Determine the [X, Y] coordinate at the center of the cell enclosing the given text.  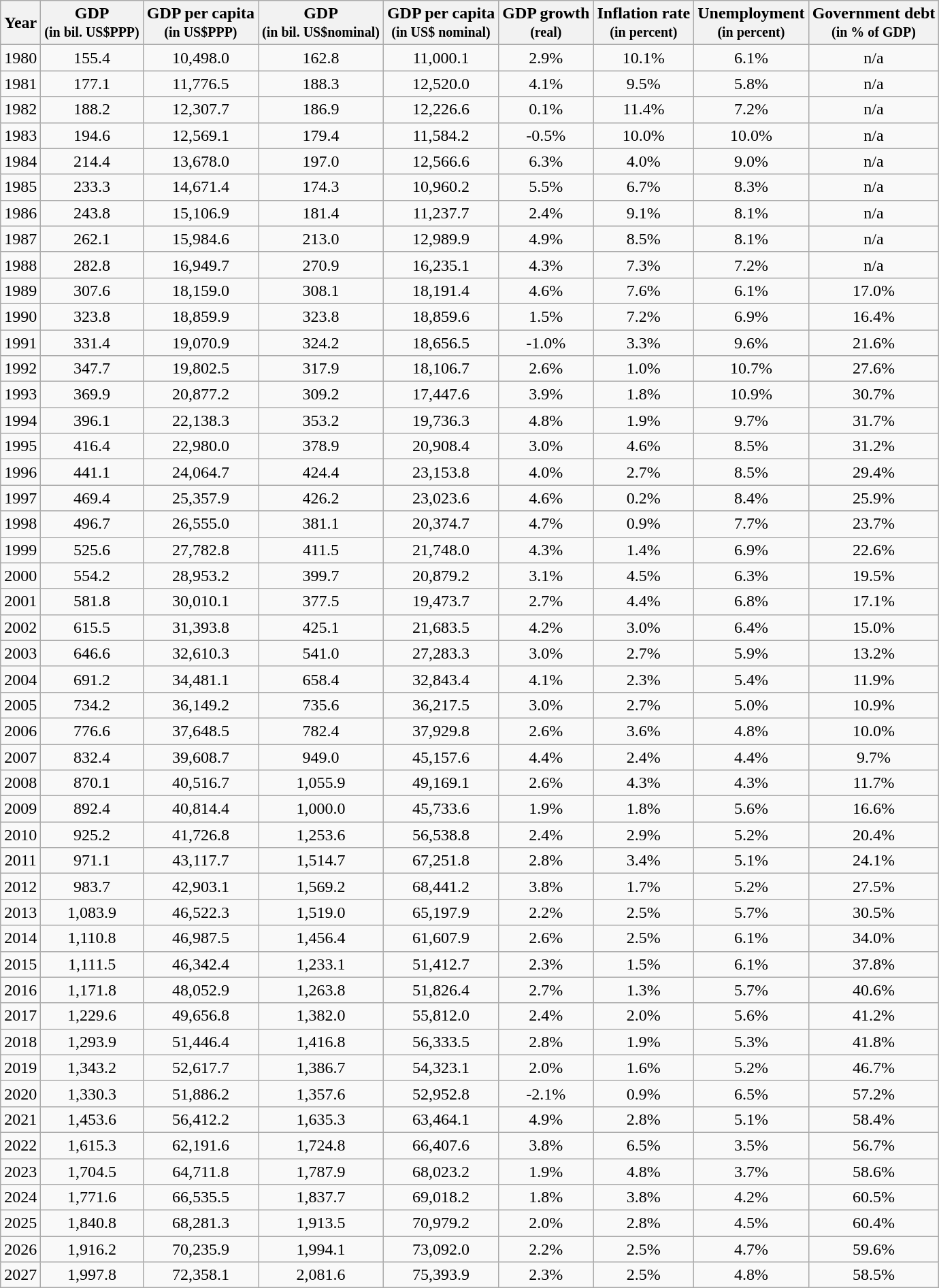
68,441.2 [441, 887]
1985 [20, 187]
1998 [20, 524]
GDP(in bil. US$nominal) [321, 23]
30.5% [874, 912]
65,197.9 [441, 912]
1988 [20, 265]
424.4 [321, 472]
1,840.8 [92, 1223]
425.1 [321, 627]
1,357.6 [321, 1093]
1,263.8 [321, 990]
41.2% [874, 1016]
1996 [20, 472]
1,615.3 [92, 1145]
2009 [20, 809]
21.6% [874, 342]
832.4 [92, 757]
2020 [20, 1093]
581.8 [92, 601]
20,877.2 [200, 395]
1999 [20, 550]
1,229.6 [92, 1016]
181.4 [321, 213]
0.2% [644, 498]
399.7 [321, 576]
735.6 [321, 705]
5.0% [751, 705]
46,342.4 [200, 964]
658.4 [321, 679]
411.5 [321, 550]
8.3% [751, 187]
870.1 [92, 783]
11,237.7 [441, 213]
GDP growth(real) [546, 23]
19,802.5 [200, 369]
51,886.2 [200, 1093]
-2.1% [546, 1093]
19,473.7 [441, 601]
37.8% [874, 964]
37,648.5 [200, 731]
1980 [20, 58]
20.4% [874, 835]
66,407.6 [441, 1145]
615.5 [92, 627]
1991 [20, 342]
7.3% [644, 265]
892.4 [92, 809]
1986 [20, 213]
14,671.4 [200, 187]
5.9% [751, 653]
31.7% [874, 420]
18,656.5 [441, 342]
2006 [20, 731]
1,055.9 [321, 783]
1,704.5 [92, 1171]
3.3% [644, 342]
1,382.0 [321, 1016]
496.7 [92, 524]
1,293.9 [92, 1042]
58.5% [874, 1275]
49,169.1 [441, 783]
25.9% [874, 498]
2022 [20, 1145]
9.1% [644, 213]
2021 [20, 1119]
1,724.8 [321, 1145]
11.9% [874, 679]
20,908.4 [441, 446]
18,859.9 [200, 316]
1,386.7 [321, 1068]
1984 [20, 161]
469.4 [92, 498]
9.0% [751, 161]
75,393.9 [441, 1275]
46,522.3 [200, 912]
16,235.1 [441, 265]
2007 [20, 757]
776.6 [92, 731]
6.8% [751, 601]
11,776.5 [200, 84]
10.1% [644, 58]
12,569.1 [200, 135]
29.4% [874, 472]
1.6% [644, 1068]
1990 [20, 316]
2027 [20, 1275]
72,358.1 [200, 1275]
69,018.2 [441, 1198]
2023 [20, 1171]
307.6 [92, 291]
1,771.6 [92, 1198]
17.0% [874, 291]
1992 [20, 369]
13.2% [874, 653]
25,357.9 [200, 498]
377.5 [321, 601]
369.9 [92, 395]
20,879.2 [441, 576]
1989 [20, 291]
1.7% [644, 887]
5.5% [546, 187]
1,083.9 [92, 912]
1,514.7 [321, 861]
2024 [20, 1198]
40.6% [874, 990]
1,519.0 [321, 912]
2008 [20, 783]
1,994.1 [321, 1249]
40,814.4 [200, 809]
9.6% [751, 342]
10,498.0 [200, 58]
30,010.1 [200, 601]
282.8 [92, 265]
63,464.1 [441, 1119]
17,447.6 [441, 395]
12,566.6 [441, 161]
32,610.3 [200, 653]
16.6% [874, 809]
23.7% [874, 524]
28,953.2 [200, 576]
1,635.3 [321, 1119]
2026 [20, 1249]
691.2 [92, 679]
6.7% [644, 187]
1,233.1 [321, 964]
60.5% [874, 1198]
52,617.7 [200, 1068]
5.8% [751, 84]
68,281.3 [200, 1223]
60.4% [874, 1223]
23,023.6 [441, 498]
66,535.5 [200, 1198]
2015 [20, 964]
70,235.9 [200, 1249]
1987 [20, 239]
58.6% [874, 1171]
-0.5% [546, 135]
59.6% [874, 1249]
1983 [20, 135]
6.4% [751, 627]
1,171.8 [92, 990]
11.4% [644, 110]
62,191.6 [200, 1145]
GDP per capita(in US$ nominal) [441, 23]
13,678.0 [200, 161]
19,736.3 [441, 420]
2013 [20, 912]
32,843.4 [441, 679]
34.0% [874, 938]
27,283.3 [441, 653]
1.0% [644, 369]
1,253.6 [321, 835]
162.8 [321, 58]
9.5% [644, 84]
31,393.8 [200, 627]
554.2 [92, 576]
67,251.8 [441, 861]
10.7% [751, 369]
56,412.2 [200, 1119]
36,149.2 [200, 705]
8.4% [751, 498]
48,052.9 [200, 990]
19,070.9 [200, 342]
64,711.8 [200, 1171]
11,000.1 [441, 58]
2000 [20, 576]
27.6% [874, 369]
233.3 [92, 187]
37,929.8 [441, 731]
2010 [20, 835]
70,979.2 [441, 1223]
1994 [20, 420]
58.4% [874, 1119]
3.9% [546, 395]
2016 [20, 990]
1993 [20, 395]
41.8% [874, 1042]
1,416.8 [321, 1042]
262.1 [92, 239]
0.1% [546, 110]
12,307.7 [200, 110]
26,555.0 [200, 524]
1,111.5 [92, 964]
16.4% [874, 316]
5.3% [751, 1042]
188.2 [92, 110]
18,191.4 [441, 291]
381.1 [321, 524]
214.4 [92, 161]
18,106.7 [441, 369]
GDP(in bil. US$PPP) [92, 23]
36,217.5 [441, 705]
17.1% [874, 601]
971.1 [92, 861]
155.4 [92, 58]
324.2 [321, 342]
1,913.5 [321, 1223]
Year [20, 23]
46,987.5 [200, 938]
3.4% [644, 861]
73,092.0 [441, 1249]
22,138.3 [200, 420]
7.7% [751, 524]
21,748.0 [441, 550]
177.1 [92, 84]
2025 [20, 1223]
45,733.6 [441, 809]
309.2 [321, 395]
49,656.8 [200, 1016]
1,569.2 [321, 887]
15.0% [874, 627]
734.2 [92, 705]
1,997.8 [92, 1275]
1,837.7 [321, 1198]
15,984.6 [200, 239]
56.7% [874, 1145]
353.2 [321, 420]
11.7% [874, 783]
GDP per capita(in US$PPP) [200, 23]
174.3 [321, 187]
197.0 [321, 161]
2005 [20, 705]
3.1% [546, 576]
925.2 [92, 835]
186.9 [321, 110]
56,538.8 [441, 835]
270.9 [321, 265]
949.0 [321, 757]
541.0 [321, 653]
2012 [20, 887]
441.1 [92, 472]
54,323.1 [441, 1068]
24.1% [874, 861]
1,916.2 [92, 1249]
317.9 [321, 369]
39,608.7 [200, 757]
68,023.2 [441, 1171]
3.6% [644, 731]
1,456.4 [321, 938]
22.6% [874, 550]
34,481.1 [200, 679]
41,726.8 [200, 835]
52,952.8 [441, 1093]
12,520.0 [441, 84]
42,903.1 [200, 887]
2001 [20, 601]
2017 [20, 1016]
2019 [20, 1068]
56,333.5 [441, 1042]
18,159.0 [200, 291]
15,106.9 [200, 213]
51,826.4 [441, 990]
2004 [20, 679]
1,343.2 [92, 1068]
2003 [20, 653]
40,516.7 [200, 783]
1.3% [644, 990]
30.7% [874, 395]
1982 [20, 110]
10,960.2 [441, 187]
1,787.9 [321, 1171]
243.8 [92, 213]
27.5% [874, 887]
31.2% [874, 446]
2002 [20, 627]
2014 [20, 938]
426.2 [321, 498]
646.6 [92, 653]
1995 [20, 446]
188.3 [321, 84]
16,949.7 [200, 265]
51,412.7 [441, 964]
525.6 [92, 550]
61,607.9 [441, 938]
45,157.6 [441, 757]
213.0 [321, 239]
194.6 [92, 135]
1981 [20, 84]
51,446.4 [200, 1042]
1.4% [644, 550]
2011 [20, 861]
27,782.8 [200, 550]
308.1 [321, 291]
179.4 [321, 135]
46.7% [874, 1068]
Government debt(in % of GDP) [874, 23]
Inflation rate(in percent) [644, 23]
-1.0% [546, 342]
782.4 [321, 731]
18,859.6 [441, 316]
23,153.8 [441, 472]
396.1 [92, 420]
1,110.8 [92, 938]
20,374.7 [441, 524]
Unemployment(in percent) [751, 23]
57.2% [874, 1093]
5.4% [751, 679]
22,980.0 [200, 446]
331.4 [92, 342]
1,453.6 [92, 1119]
2018 [20, 1042]
416.4 [92, 446]
21,683.5 [441, 627]
1997 [20, 498]
12,226.6 [441, 110]
55,812.0 [441, 1016]
24,064.7 [200, 472]
12,989.9 [441, 239]
3.5% [751, 1145]
3.7% [751, 1171]
1,330.3 [92, 1093]
347.7 [92, 369]
19.5% [874, 576]
1,000.0 [321, 809]
7.6% [644, 291]
983.7 [92, 887]
378.9 [321, 446]
2,081.6 [321, 1275]
43,117.7 [200, 861]
11,584.2 [441, 135]
